Return the [X, Y] coordinate for the center point of the cell that contains the specified text.  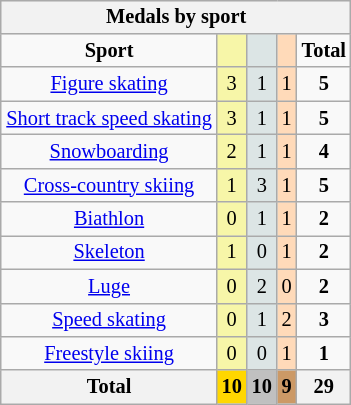
29 [324, 387]
Speed skating [108, 320]
Sport [108, 51]
Biathlon [108, 219]
Medals by sport [176, 17]
Cross-country skiing [108, 185]
Luge [108, 286]
Snowboarding [108, 152]
Freestyle skiing [108, 354]
Figure skating [108, 84]
Short track speed skating [108, 118]
9 [287, 387]
4 [324, 152]
Skeleton [108, 253]
